Return (X, Y) of the center of cell containing provided text 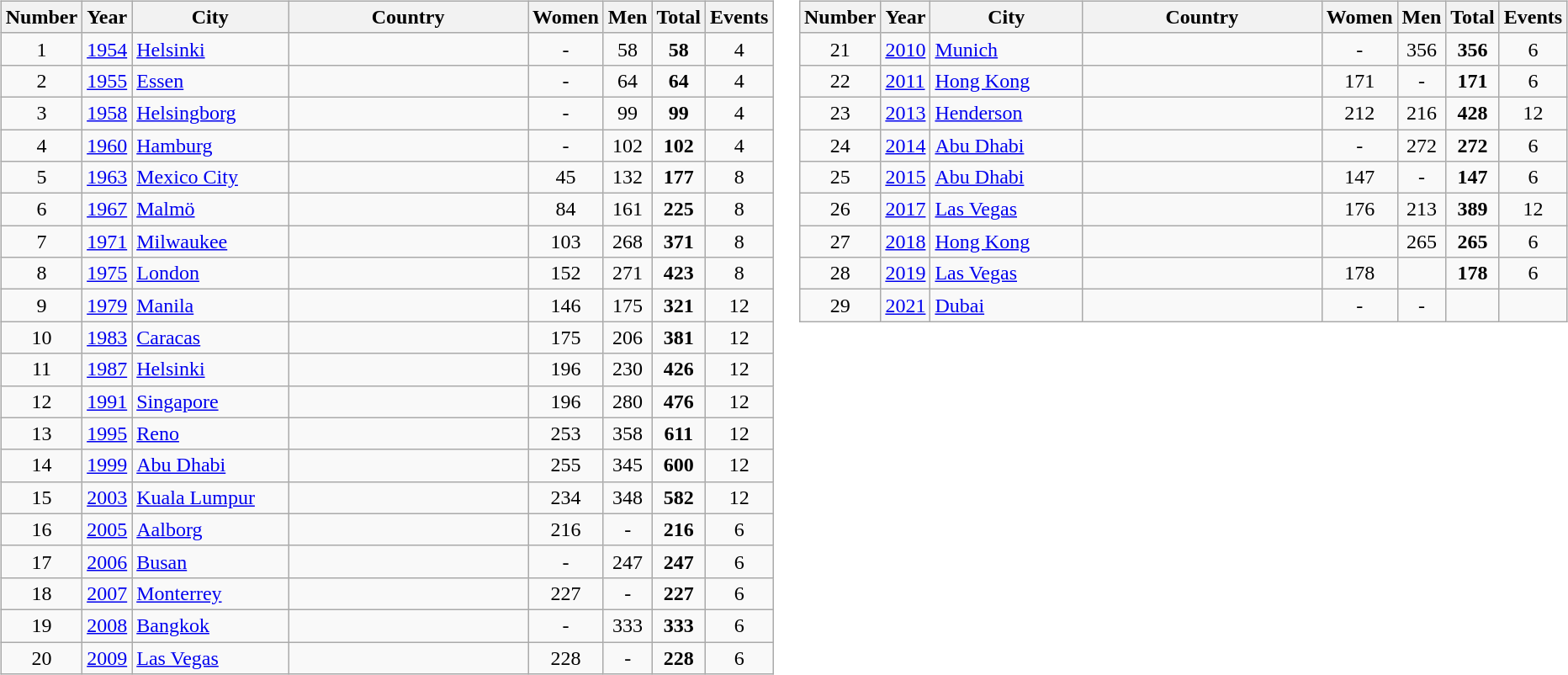
Caracas (210, 337)
611 (679, 433)
15 (41, 497)
1958 (108, 113)
213 (1422, 210)
476 (679, 401)
18 (41, 593)
Hamburg (210, 146)
2018 (905, 242)
7 (41, 242)
21 (840, 49)
1999 (108, 465)
Munich (1006, 49)
152 (566, 274)
132 (628, 178)
1979 (108, 306)
146 (566, 306)
253 (566, 433)
20 (41, 657)
Mexico City (210, 178)
2 (41, 81)
348 (628, 497)
23 (840, 113)
2005 (108, 529)
Manila (210, 306)
2019 (905, 274)
271 (628, 274)
2010 (905, 49)
177 (679, 178)
600 (679, 465)
268 (628, 242)
Aalborg (210, 529)
371 (679, 242)
17 (41, 561)
5 (41, 178)
11 (41, 369)
1983 (108, 337)
255 (566, 465)
1954 (108, 49)
2006 (108, 561)
2014 (905, 146)
345 (628, 465)
22 (840, 81)
161 (628, 210)
16 (41, 529)
428 (1473, 113)
1995 (108, 433)
381 (679, 337)
2013 (905, 113)
Reno (210, 433)
19 (41, 625)
9 (41, 306)
Henderson (1006, 113)
1987 (108, 369)
225 (679, 210)
Busan (210, 561)
27 (840, 242)
28 (840, 274)
2008 (108, 625)
Malmö (210, 210)
2007 (108, 593)
10 (41, 337)
Singapore (210, 401)
212 (1359, 113)
14 (41, 465)
1971 (108, 242)
Helsingborg (210, 113)
389 (1473, 210)
Milwaukee (210, 242)
2015 (905, 178)
234 (566, 497)
2011 (905, 81)
25 (840, 178)
26 (840, 210)
1991 (108, 401)
Monterrey (210, 593)
1975 (108, 274)
230 (628, 369)
Essen (210, 81)
176 (1359, 210)
3 (41, 113)
423 (679, 274)
103 (566, 242)
2017 (905, 210)
13 (41, 433)
2021 (905, 306)
358 (628, 433)
582 (679, 497)
1967 (108, 210)
206 (628, 337)
321 (679, 306)
24 (840, 146)
1 (41, 49)
84 (566, 210)
2003 (108, 497)
London (210, 274)
1960 (108, 146)
45 (566, 178)
1963 (108, 178)
29 (840, 306)
1955 (108, 81)
280 (628, 401)
Dubai (1006, 306)
2009 (108, 657)
426 (679, 369)
Kuala Lumpur (210, 497)
Bangkok (210, 625)
